Search for the cell housing the specified text and yield its (x, y) center coordinate. 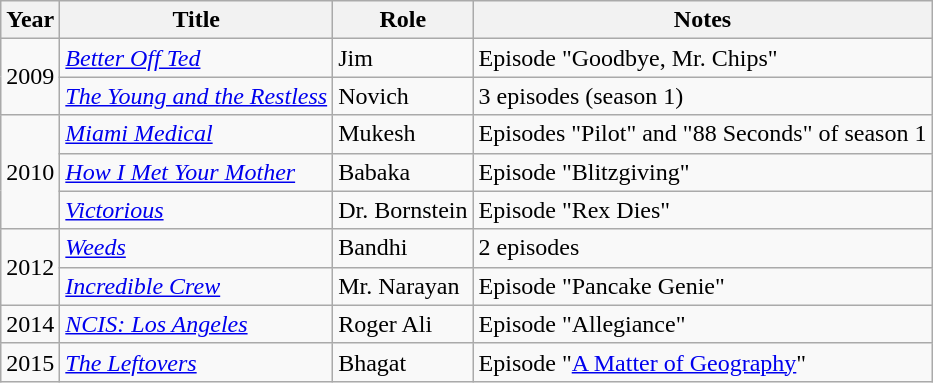
Babaka (403, 172)
Role (403, 20)
Episode "Goodbye, Mr. Chips" (702, 58)
2015 (30, 362)
Novich (403, 96)
The Leftovers (196, 362)
Mr. Narayan (403, 286)
Episode "Allegiance" (702, 324)
2012 (30, 267)
Better Off Ted (196, 58)
Victorious (196, 210)
How I Met Your Mother (196, 172)
Episode "A Matter of Geography" (702, 362)
Roger Ali (403, 324)
Mukesh (403, 134)
2009 (30, 77)
The Young and the Restless (196, 96)
Bandhi (403, 248)
Title (196, 20)
2010 (30, 172)
Bhagat (403, 362)
3 episodes (season 1) (702, 96)
Dr. Bornstein (403, 210)
Year (30, 20)
Notes (702, 20)
Incredible Crew (196, 286)
Miami Medical (196, 134)
2014 (30, 324)
Episode "Rex Dies" (702, 210)
Jim (403, 58)
Episode "Blitzgiving" (702, 172)
2 episodes (702, 248)
Episodes "Pilot" and "88 Seconds" of season 1 (702, 134)
NCIS: Los Angeles (196, 324)
Episode "Pancake Genie" (702, 286)
Weeds (196, 248)
